Provide the (x, y) coordinate of the cell's center where the given text is located.  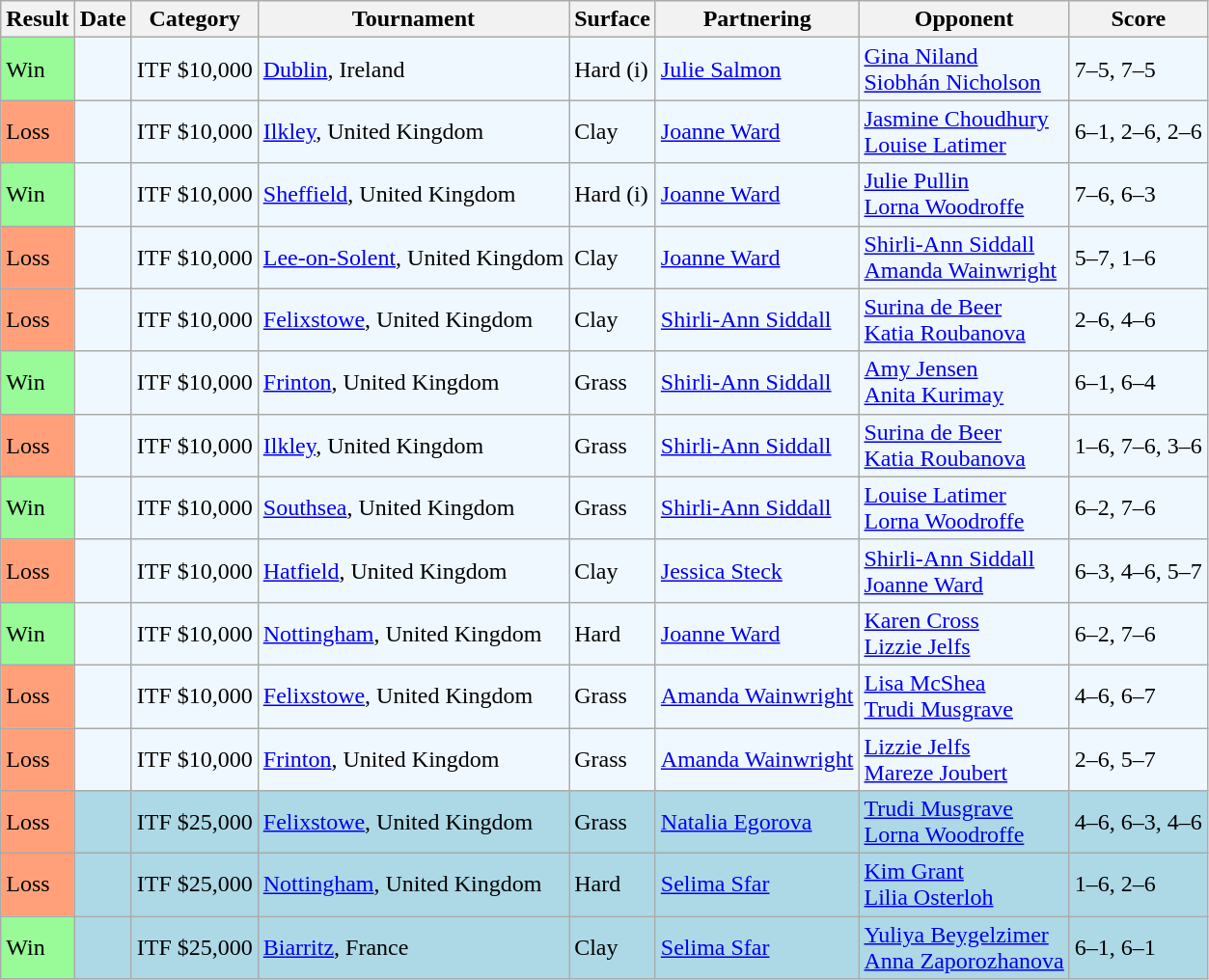
Kim Grant Lilia Osterloh (964, 885)
5–7, 1–6 (1139, 257)
Lisa McShea Trudi Musgrave (964, 696)
Natalia Egorova (756, 822)
4–6, 6–3, 4–6 (1139, 822)
Julie Salmon (756, 69)
Karen Cross Lizzie Jelfs (964, 633)
2–6, 5–7 (1139, 758)
Shirli-Ann Siddall Amanda Wainwright (964, 257)
Gina Niland Siobhán Nicholson (964, 69)
Julie Pullin Lorna Woodroffe (964, 195)
1–6, 2–6 (1139, 885)
Southsea, United Kingdom (413, 507)
Trudi Musgrave Lorna Woodroffe (964, 822)
Dublin, Ireland (413, 69)
1–6, 7–6, 3–6 (1139, 446)
Jessica Steck (756, 571)
Shirli-Ann Siddall Joanne Ward (964, 571)
Lee-on-Solent, United Kingdom (413, 257)
6–3, 4–6, 5–7 (1139, 571)
Score (1139, 19)
2–6, 4–6 (1139, 320)
Hatfield, United Kingdom (413, 571)
7–6, 6–3 (1139, 195)
Date (102, 19)
Result (38, 19)
Surface (613, 19)
Jasmine Choudhury Louise Latimer (964, 131)
Partnering (756, 19)
6–1, 6–1 (1139, 947)
7–5, 7–5 (1139, 69)
Sheffield, United Kingdom (413, 195)
Category (195, 19)
Yuliya Beygelzimer Anna Zaporozhanova (964, 947)
Louise Latimer Lorna Woodroffe (964, 507)
Tournament (413, 19)
Lizzie Jelfs Mareze Joubert (964, 758)
6–1, 6–4 (1139, 382)
Amy Jensen Anita Kurimay (964, 382)
6–1, 2–6, 2–6 (1139, 131)
4–6, 6–7 (1139, 696)
Opponent (964, 19)
Biarritz, France (413, 947)
